Detect which cell encompasses the target text, then output its [x, y] center coordinate. 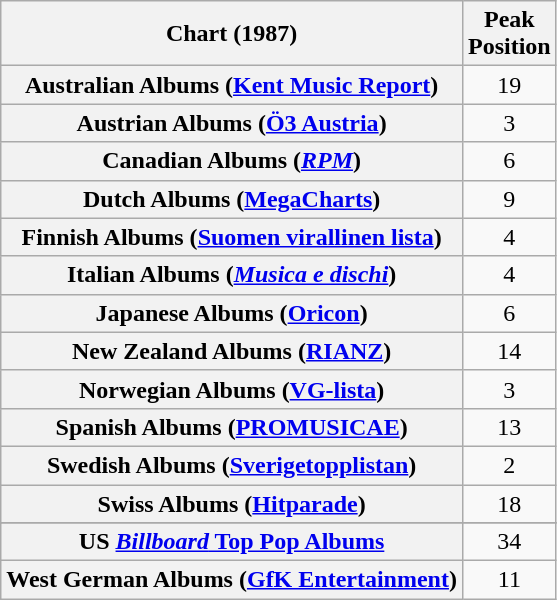
2 [509, 465]
New Zealand Albums (RIANZ) [232, 351]
18 [509, 503]
West German Albums (GfK Entertainment) [232, 580]
Finnish Albums (Suomen virallinen lista) [232, 237]
Austrian Albums (Ö3 Austria) [232, 123]
PeakPosition [509, 34]
Japanese Albums (Oricon) [232, 313]
34 [509, 542]
Spanish Albums (PROMUSICAE) [232, 427]
Canadian Albums (RPM) [232, 161]
13 [509, 427]
11 [509, 580]
Australian Albums (Kent Music Report) [232, 85]
19 [509, 85]
9 [509, 199]
14 [509, 351]
US Billboard Top Pop Albums [232, 542]
Swedish Albums (Sverigetopplistan) [232, 465]
Swiss Albums (Hitparade) [232, 503]
Dutch Albums (MegaCharts) [232, 199]
Italian Albums (Musica e dischi) [232, 275]
Norwegian Albums (VG-lista) [232, 389]
Chart (1987) [232, 34]
